Find where the given text appears and provide that cell's center as (x, y) coordinate. 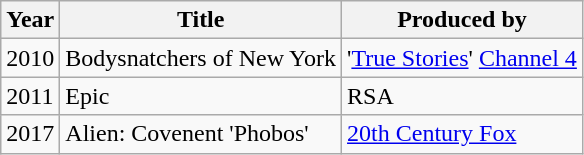
2010 (30, 58)
20th Century Fox (462, 134)
Title (201, 20)
Bodysnatchers of New York (201, 58)
'True Stories' Channel 4 (462, 58)
Alien: Covenent 'Phobos' (201, 134)
2017 (30, 134)
RSA (462, 96)
Produced by (462, 20)
Year (30, 20)
Epic (201, 96)
2011 (30, 96)
